Return the (x, y) coordinate for the center point of the cell that contains the specified text.  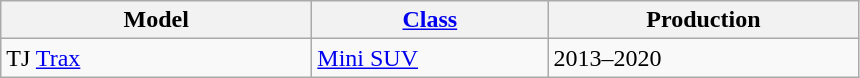
Model (156, 20)
Class (430, 20)
2013–2020 (704, 58)
Production (704, 20)
Mini SUV (430, 58)
TJ Trax (156, 58)
